Output the [x, y] coordinate of the center of the cell containing the given text.  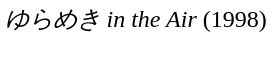
ゆらめき in the Air (1998) [136, 20]
